Output the [x, y] coordinate of the center of the cell containing the given text.  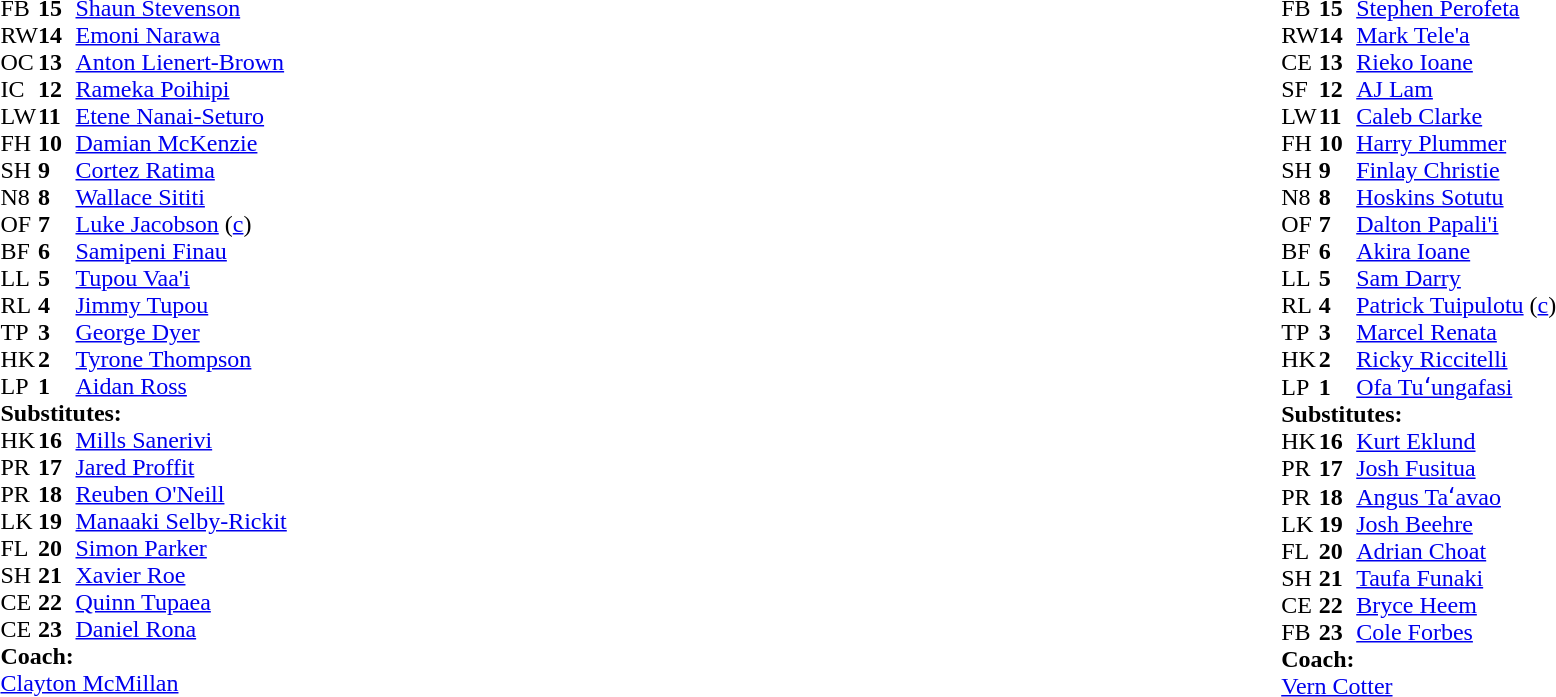
Taufa Funaki [1456, 578]
Luke Jacobson (c) [182, 224]
Xavier Roe [182, 576]
Josh Fusitua [1456, 468]
Wallace Sititi [182, 198]
Ricky Riccitelli [1456, 360]
Josh Beehre [1456, 524]
Angus Taʻavao [1456, 496]
Quinn Tupaea [182, 602]
OC [19, 62]
Jared Proffit [182, 468]
Tupou Vaa'i [182, 278]
Patrick Tuipulotu (c) [1456, 306]
Damian McKenzie [182, 144]
SF [1300, 90]
AJ Lam [1456, 90]
Simon Parker [182, 548]
Cole Forbes [1456, 632]
Ofa Tuʻungafasi [1456, 386]
Etene Nanai-Seturo [182, 116]
Caleb Clarke [1456, 116]
Mills Sanerivi [182, 440]
Cortez Ratima [182, 170]
Marcel Renata [1456, 332]
IC [19, 90]
Reuben O'Neill [182, 494]
FB [1300, 632]
Manaaki Selby-Rickit [182, 522]
Tyrone Thompson [182, 360]
Rieko Ioane [1456, 62]
Finlay Christie [1456, 170]
Clayton McMillan [143, 684]
Anton Lienert-Brown [182, 62]
Akira Ioane [1456, 252]
Daniel Rona [182, 630]
Bryce Heem [1456, 606]
Dalton Papali'i [1456, 224]
Mark Tele'a [1456, 36]
Emoni Narawa [182, 36]
Adrian Choat [1456, 552]
George Dyer [182, 332]
Rameka Poihipi [182, 90]
Kurt Eklund [1456, 442]
Jimmy Tupou [182, 306]
Sam Darry [1456, 278]
Harry Plummer [1456, 144]
Samipeni Finau [182, 252]
Hoskins Sotutu [1456, 198]
Aidan Ross [182, 386]
